Locate the cell with the specified text and output its [X, Y] center coordinate. 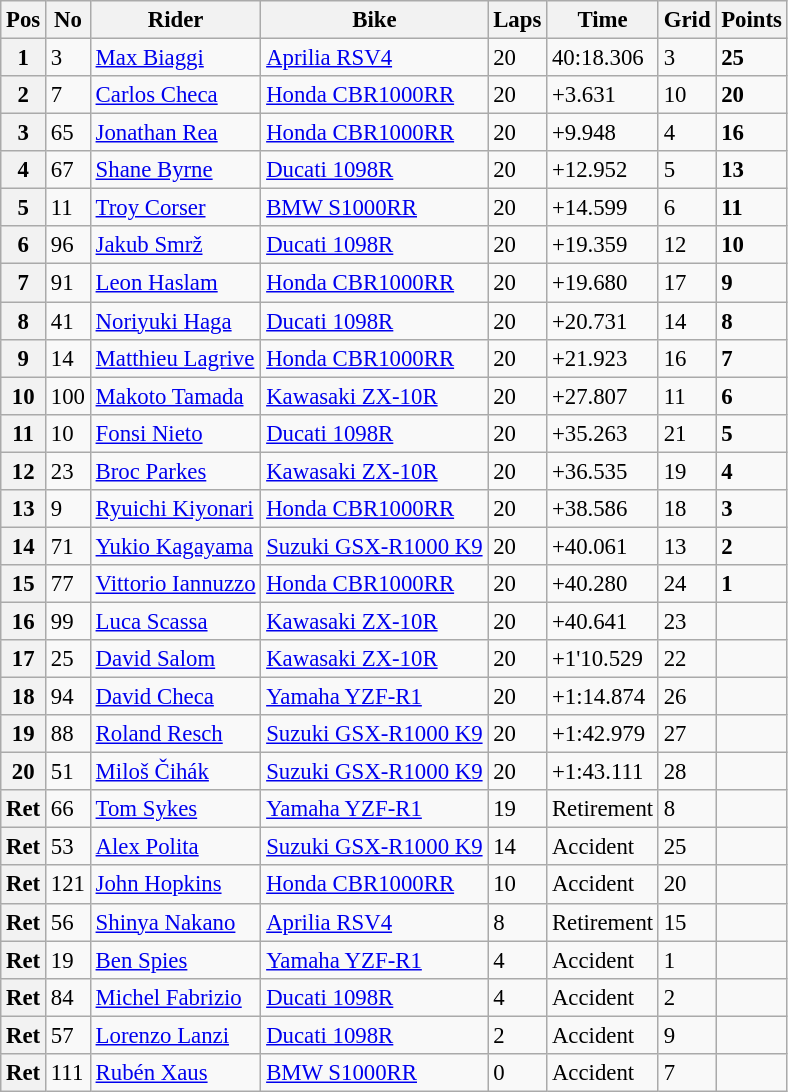
21 [686, 433]
Jonathan Rea [176, 133]
28 [686, 772]
121 [68, 885]
Miloš Čihák [176, 772]
53 [68, 847]
41 [68, 321]
66 [68, 809]
Carlos Checa [176, 95]
Points [752, 20]
67 [68, 170]
Fonsi Nieto [176, 433]
+40.280 [603, 584]
+1'10.529 [603, 659]
+1:43.111 [603, 772]
Tom Sykes [176, 809]
0 [518, 1073]
+20.731 [603, 321]
88 [68, 734]
22 [686, 659]
84 [68, 997]
Leon Haslam [176, 283]
Shane Byrne [176, 170]
24 [686, 584]
96 [68, 245]
David Salom [176, 659]
Shinya Nakano [176, 922]
No [68, 20]
27 [686, 734]
Jakub Smrž [176, 245]
Broc Parkes [176, 471]
Alex Polita [176, 847]
+27.807 [603, 396]
Max Biaggi [176, 58]
+36.535 [603, 471]
David Checa [176, 697]
Laps [518, 20]
91 [68, 283]
57 [68, 1035]
Grid [686, 20]
Vittorio Iannuzzo [176, 584]
65 [68, 133]
Bike [374, 20]
Rubén Xaus [176, 1073]
26 [686, 697]
Time [603, 20]
+1:42.979 [603, 734]
+19.680 [603, 283]
111 [68, 1073]
Michel Fabrizio [176, 997]
+12.952 [603, 170]
Lorenzo Lanzi [176, 1035]
Yukio Kagayama [176, 546]
+40.641 [603, 621]
77 [68, 584]
+40.061 [603, 546]
Rider [176, 20]
100 [68, 396]
71 [68, 546]
Makoto Tamada [176, 396]
Matthieu Lagrive [176, 358]
Roland Resch [176, 734]
40:18.306 [603, 58]
+19.359 [603, 245]
+3.631 [603, 95]
+9.948 [603, 133]
+21.923 [603, 358]
Troy Corser [176, 208]
56 [68, 922]
+38.586 [603, 509]
Noriyuki Haga [176, 321]
Ryuichi Kiyonari [176, 509]
Pos [24, 20]
94 [68, 697]
Ben Spies [176, 960]
+35.263 [603, 433]
John Hopkins [176, 885]
+14.599 [603, 208]
Luca Scassa [176, 621]
51 [68, 772]
99 [68, 621]
+1:14.874 [603, 697]
